Locate the cell with the specified text and output its (x, y) center coordinate. 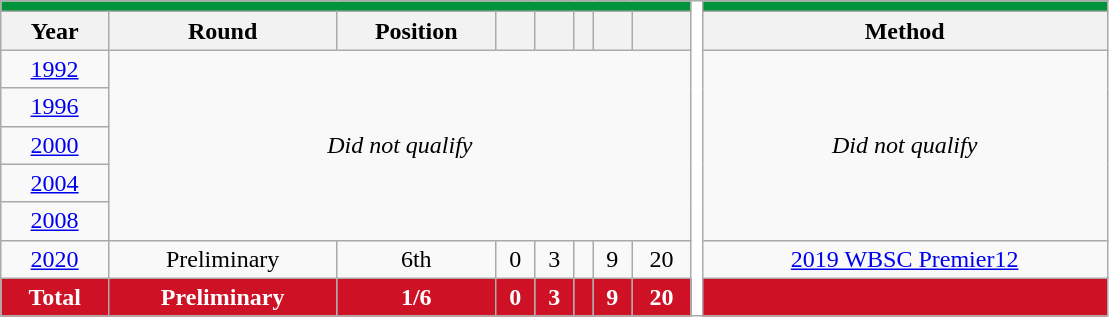
Method (904, 31)
2000 (55, 145)
1/6 (416, 297)
2004 (55, 183)
Year (55, 31)
1996 (55, 107)
2020 (55, 259)
Total (55, 297)
1992 (55, 69)
Round (222, 31)
2019 WBSC Premier12 (904, 259)
2008 (55, 221)
6th (416, 259)
Position (416, 31)
